Find where the given text appears and provide that cell's center as [x, y] coordinate. 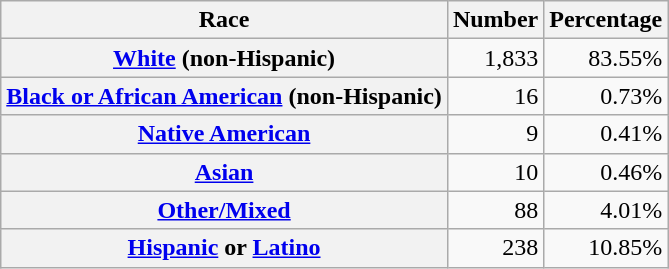
Native American [224, 134]
Other/Mixed [224, 210]
0.41% [606, 134]
Percentage [606, 20]
10.85% [606, 248]
83.55% [606, 58]
Number [495, 20]
Hispanic or Latino [224, 248]
4.01% [606, 210]
Black or African American (non-Hispanic) [224, 96]
Race [224, 20]
0.73% [606, 96]
White (non-Hispanic) [224, 58]
9 [495, 134]
0.46% [606, 172]
10 [495, 172]
1,833 [495, 58]
Asian [224, 172]
238 [495, 248]
16 [495, 96]
88 [495, 210]
